Scan for the cell matching the given text and deliver its (X, Y) coordinate at center. 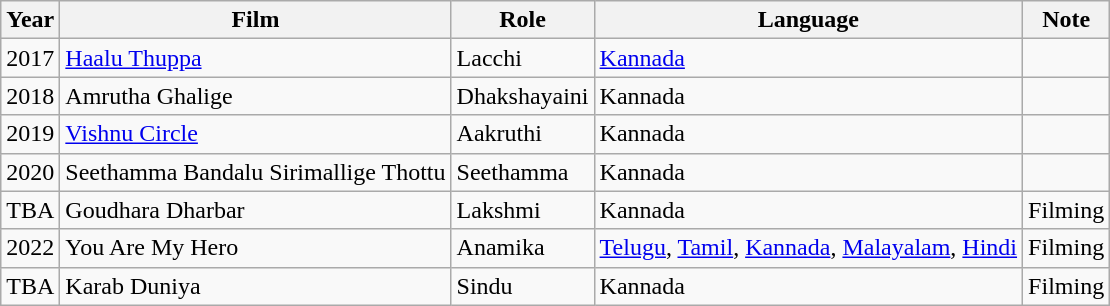
Language (808, 20)
Telugu, Tamil, Kannada, Malayalam, Hindi (808, 248)
Haalu Thuppa (256, 58)
2018 (30, 96)
You Are My Hero (256, 248)
Dhakshayaini (522, 96)
Aakruthi (522, 134)
Lacchi (522, 58)
Lakshmi (522, 210)
2020 (30, 172)
Role (522, 20)
2022 (30, 248)
Film (256, 20)
Seethamma (522, 172)
Karab Duniya (256, 286)
Seethamma Bandalu Sirimallige Thottu (256, 172)
Sindu (522, 286)
2017 (30, 58)
Goudhara Dharbar (256, 210)
Note (1066, 20)
Vishnu Circle (256, 134)
2019 (30, 134)
Anamika (522, 248)
Amrutha Ghalige (256, 96)
Year (30, 20)
